Capture the cell that displays the provided text and extract its [X, Y] central coordinate. 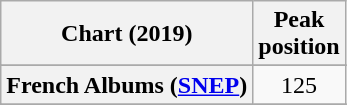
Peakposition [299, 34]
125 [299, 85]
Chart (2019) [127, 34]
French Albums (SNEP) [127, 85]
